Search for the cell housing the specified text and yield its [x, y] center coordinate. 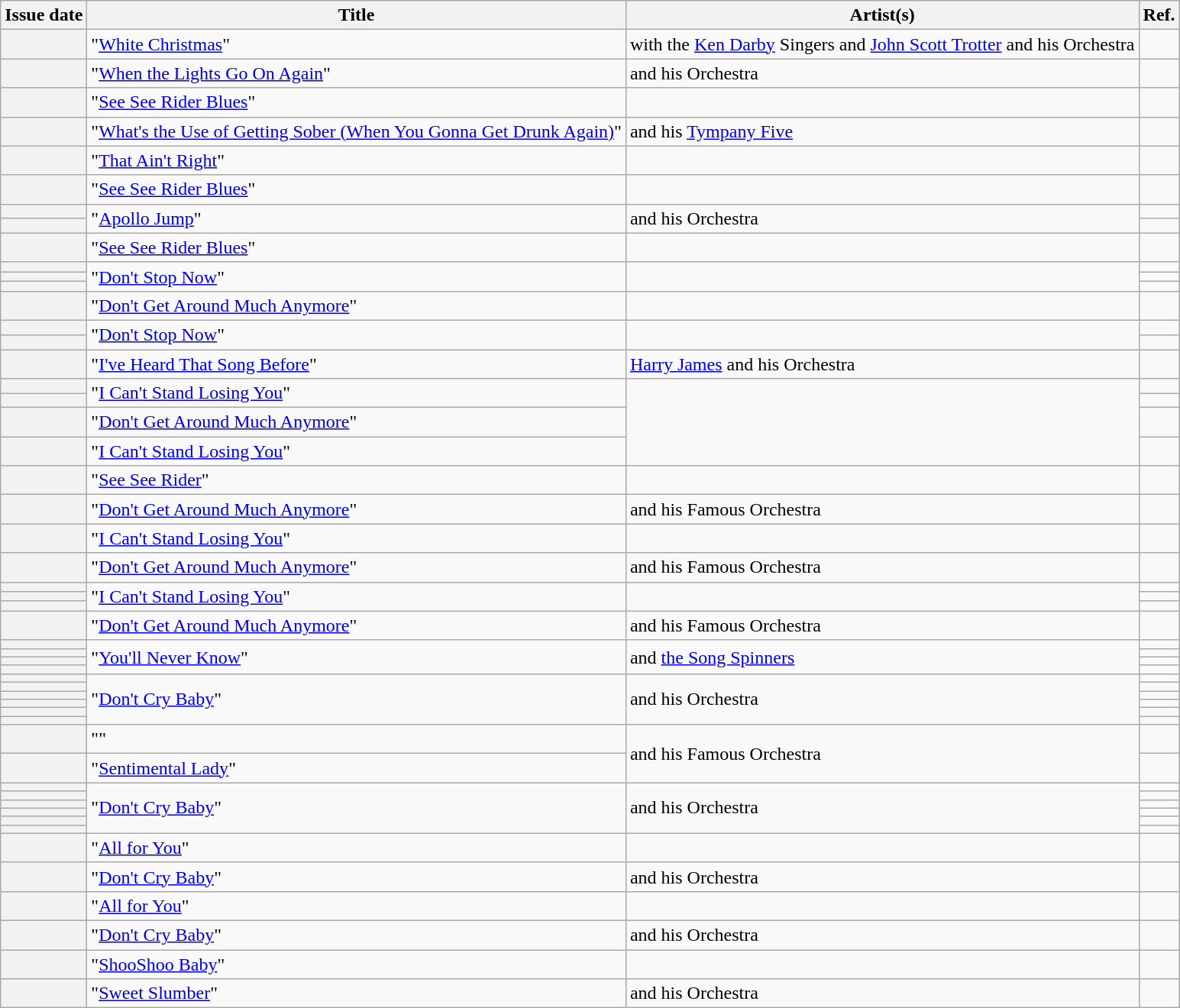
and the Song Spinners [882, 657]
Title [357, 15]
"When the Lights Go On Again" [357, 73]
"You'll Never Know" [357, 657]
"ShooShoo Baby" [357, 964]
with the Ken Darby Singers and John Scott Trotter and his Orchestra [882, 44]
"I've Heard That Song Before" [357, 364]
"Sentimental Lady" [357, 768]
Issue date [44, 15]
Artist(s) [882, 15]
"" [357, 739]
Ref. [1159, 15]
"See See Rider" [357, 480]
and his Tympany Five [882, 131]
"Apollo Jump" [357, 218]
"That Ain't Right" [357, 160]
"What's the Use of Getting Sober (When You Gonna Get Drunk Again)" [357, 131]
"Sweet Slumber" [357, 993]
Harry James and his Orchestra [882, 364]
"White Christmas" [357, 44]
